Return the (x, y) coordinate for the center point of the cell that contains the specified text.  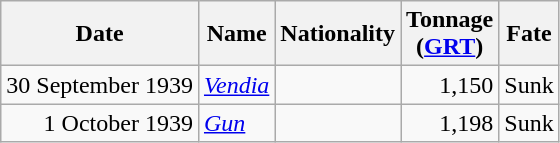
Gun (236, 123)
Name (236, 34)
Vendia (236, 85)
Fate (529, 34)
30 September 1939 (100, 85)
Tonnage(GRT) (450, 34)
Date (100, 34)
Nationality (338, 34)
1,198 (450, 123)
1 October 1939 (100, 123)
1,150 (450, 85)
